Return [X, Y] of the center of cell containing provided text 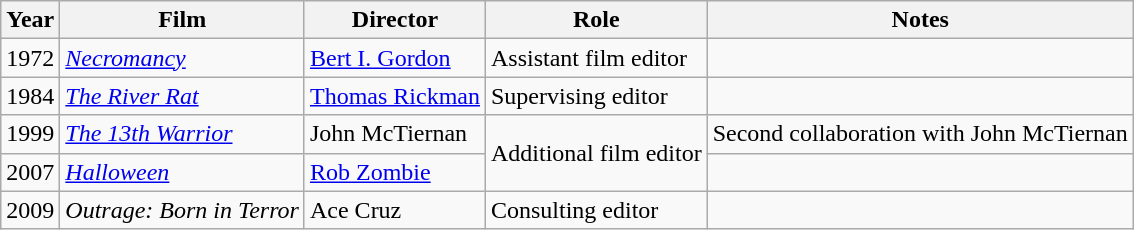
Second collaboration with John McTiernan [920, 134]
Outrage: Born in Terror [182, 210]
Role [596, 20]
2009 [30, 210]
Thomas Rickman [394, 96]
Necromancy [182, 58]
Halloween [182, 172]
John McTiernan [394, 134]
2007 [30, 172]
Consulting editor [596, 210]
Ace Cruz [394, 210]
The 13th Warrior [182, 134]
1999 [30, 134]
The River Rat [182, 96]
Assistant film editor [596, 58]
Rob Zombie [394, 172]
Additional film editor [596, 153]
Film [182, 20]
1984 [30, 96]
Bert I. Gordon [394, 58]
Year [30, 20]
Director [394, 20]
1972 [30, 58]
Notes [920, 20]
Supervising editor [596, 96]
